For the text-containing cell, return its midpoint in [x, y] coordinate format. 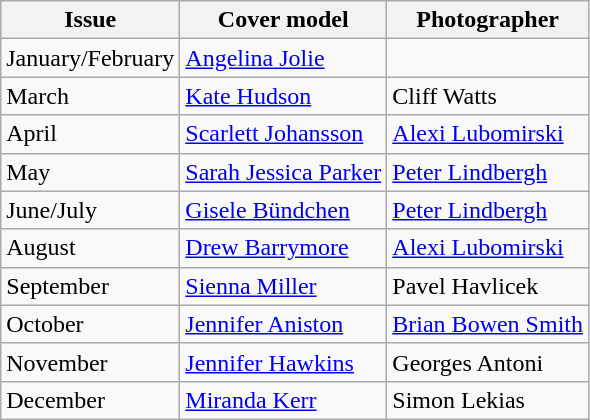
Kate Hudson [284, 96]
December [90, 400]
October [90, 324]
Cover model [284, 20]
Scarlett Johansson [284, 134]
Jennifer Aniston [284, 324]
Pavel Havlicek [488, 286]
April [90, 134]
Sienna Miller [284, 286]
August [90, 248]
Miranda Kerr [284, 400]
Angelina Jolie [284, 58]
Cliff Watts [488, 96]
Simon Lekias [488, 400]
Jennifer Hawkins [284, 362]
Georges Antoni [488, 362]
January/February [90, 58]
November [90, 362]
May [90, 172]
Sarah Jessica Parker [284, 172]
Drew Barrymore [284, 248]
Issue [90, 20]
Brian Bowen Smith [488, 324]
September [90, 286]
Photographer [488, 20]
June/July [90, 210]
Gisele Bündchen [284, 210]
March [90, 96]
